Scan for the cell matching the given text and deliver its (x, y) coordinate at center. 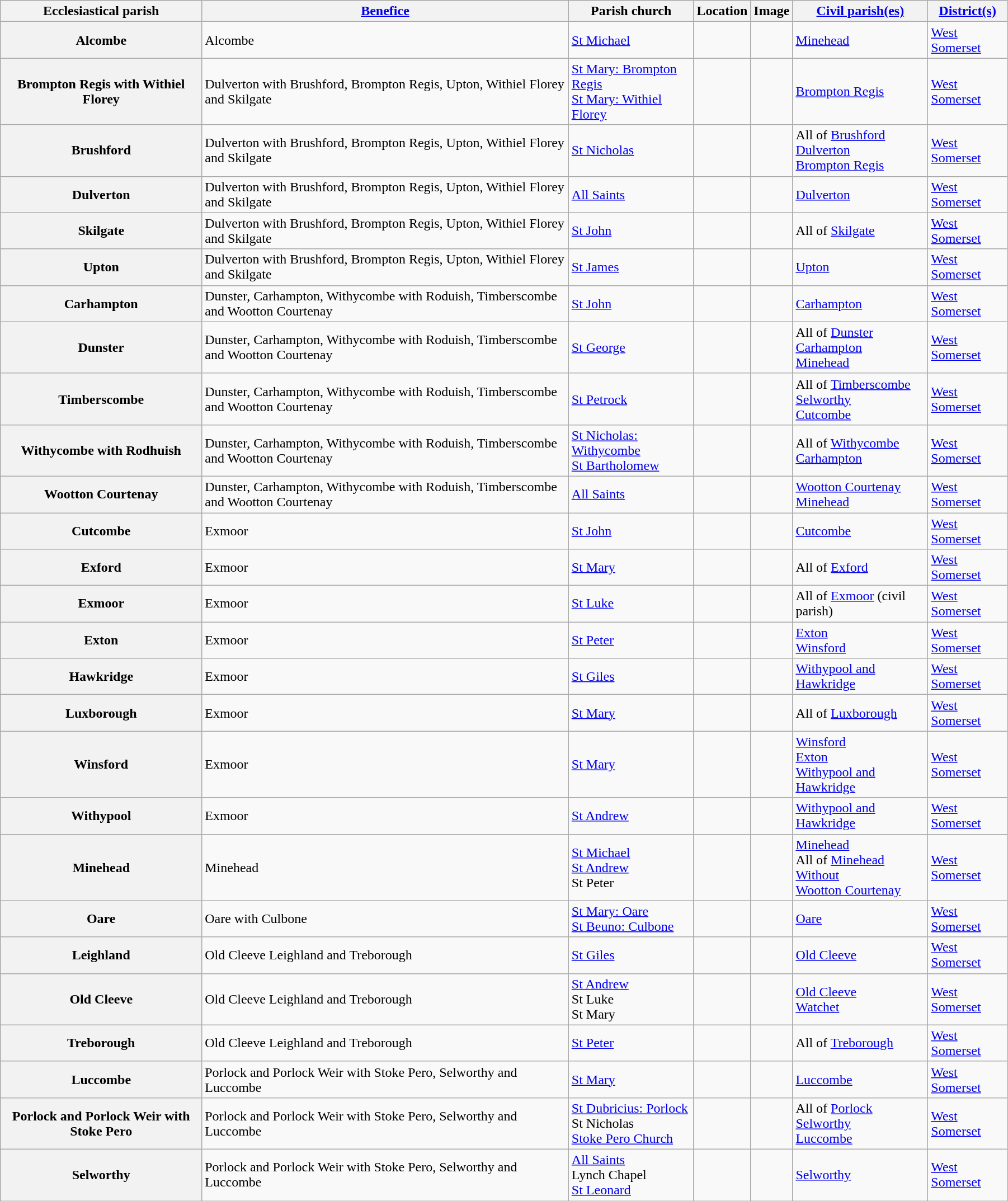
District(s) (968, 11)
Winsford (101, 764)
Oare with Culbone (385, 919)
Brushford (101, 150)
Porlock and Porlock Weir with Stoke Pero (101, 1123)
Luxborough (101, 713)
All of Brushford Dulverton Brompton Regis (860, 150)
Brompton Regis with Withiel Florey (101, 92)
Treborough (101, 1043)
Exton (101, 640)
Withycombe with Rodhuish (101, 450)
All SaintsLynch ChapelSt Leonard (631, 1175)
St Andrew (631, 816)
All of Timberscombe Selworthy Cutcombe (860, 399)
Location (722, 11)
Image (772, 11)
Exford (101, 567)
St James (631, 267)
Skilgate (101, 230)
All of Exmoor (civil parish) (860, 604)
Wootton Courtenay (101, 494)
Winsford Exton Withypool and Hawkridge (860, 764)
Dunster (101, 347)
MineheadAll of Minehead Without Wootton Courtenay (860, 867)
St Nicholas (631, 150)
Hawkridge (101, 677)
St AndrewSt LukeSt Mary (631, 999)
Parish church (631, 11)
All of Luxborough (860, 713)
Old Cleeve Watchet (860, 999)
All of WithycombeCarhampton (860, 450)
Civil parish(es) (860, 11)
Withypool (101, 816)
All of Skilgate (860, 230)
St Nicholas: WithycombeSt Bartholomew (631, 450)
St Mary: Brompton Regis St Mary: Withiel Florey (631, 92)
St Petrock (631, 399)
St George (631, 347)
All of Dunster Carhampton Minehead (860, 347)
Wootton CourtenayMinehead (860, 494)
Timberscombe (101, 399)
St Luke (631, 604)
Benefice (385, 11)
St Dubricius: PorlockSt NicholasStoke Pero Church (631, 1123)
Exton Winsford (860, 640)
St Michael (631, 40)
Ecclesiastical parish (101, 11)
St MichaelSt AndrewSt Peter (631, 867)
All of Treborough (860, 1043)
All of Exford (860, 567)
Leighland (101, 955)
Brompton Regis (860, 92)
All of PorlockSelworthyLuccombe (860, 1123)
St Mary: Oare St Beuno: Culbone (631, 919)
